Extract the (x, y) coordinate from the center of the cell holding the provided text.  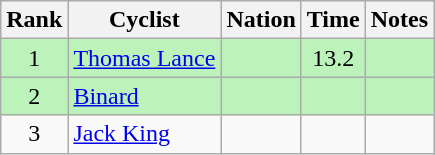
Cyclist (144, 20)
Rank (34, 20)
Thomas Lance (144, 58)
Notes (399, 20)
13.2 (333, 58)
Binard (144, 96)
3 (34, 134)
1 (34, 58)
Jack King (144, 134)
Time (333, 20)
Nation (261, 20)
2 (34, 96)
